Detect which cell encompasses the target text, then output its [X, Y] center coordinate. 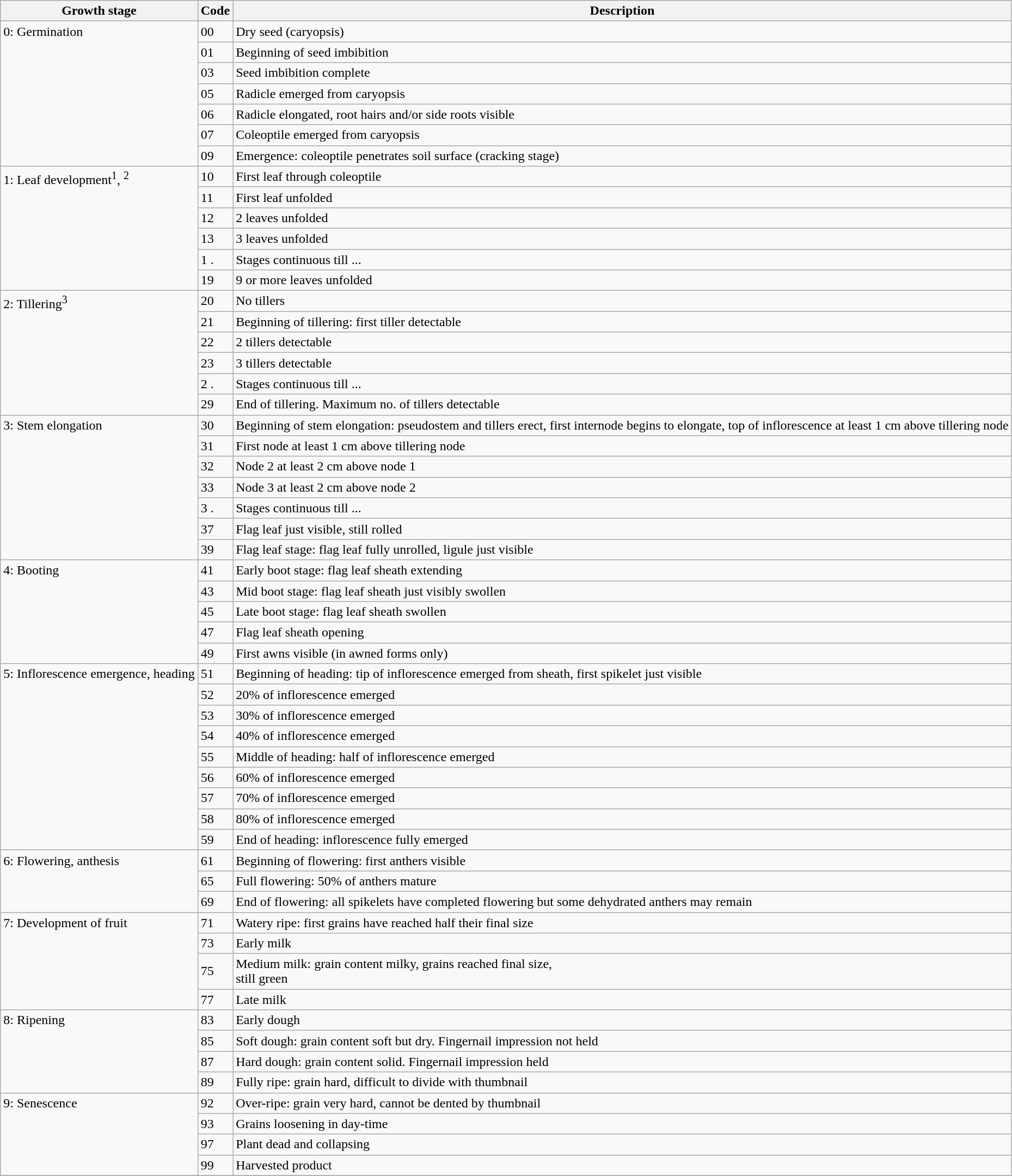
3 tillers detectable [623, 363]
23 [215, 363]
41 [215, 570]
65 [215, 881]
33 [215, 487]
29 [215, 405]
80% of inflorescence emerged [623, 819]
Emergence: coleoptile penetrates soil surface (cracking stage) [623, 156]
Full flowering: 50% of anthers mature [623, 881]
13 [215, 238]
Medium milk: grain content milky, grains reached final size,still green [623, 971]
Flag leaf sheath opening [623, 633]
Watery ripe: first grains have reached half their final size [623, 923]
85 [215, 1041]
3: Stem elongation [99, 487]
3 . [215, 508]
22 [215, 342]
1 . [215, 260]
45 [215, 612]
Beginning of heading: tip of inflorescence emerged from sheath, first spikelet just visible [623, 674]
21 [215, 322]
2: Tillering3 [99, 353]
43 [215, 591]
83 [215, 1020]
54 [215, 736]
First node at least 1 cm above tillering node [623, 446]
First awns visible (in awned forms only) [623, 653]
03 [215, 73]
Middle of heading: half of inflorescence emerged [623, 757]
Early boot stage: flag leaf sheath extending [623, 570]
0: Germination [99, 94]
Early dough [623, 1020]
19 [215, 280]
57 [215, 798]
49 [215, 653]
06 [215, 114]
30% of inflorescence emerged [623, 715]
55 [215, 757]
6: Flowering, anthesis [99, 881]
56 [215, 777]
12 [215, 218]
87 [215, 1062]
93 [215, 1124]
59 [215, 840]
Over-ripe: grain very hard, cannot be dented by thumbnail [623, 1103]
Radicle elongated, root hairs and/or side roots visible [623, 114]
99 [215, 1165]
20 [215, 301]
89 [215, 1082]
Flag leaf just visible, still rolled [623, 529]
Coleoptile emerged from caryopsis [623, 135]
Plant dead and collapsing [623, 1144]
Dry seed (caryopsis) [623, 32]
97 [215, 1144]
Late boot stage: flag leaf sheath swollen [623, 612]
7: Development of fruit [99, 961]
First leaf through coleoptile [623, 176]
73 [215, 944]
Early milk [623, 944]
61 [215, 860]
Soft dough: grain content soft but dry. Fingernail impression not held [623, 1041]
00 [215, 32]
47 [215, 633]
End of heading: inflorescence fully emerged [623, 840]
01 [215, 52]
9 or more leaves unfolded [623, 280]
First leaf unfolded [623, 197]
Node 2 at least 2 cm above node 1 [623, 467]
75 [215, 971]
11 [215, 197]
92 [215, 1103]
1: Leaf development1, 2 [99, 228]
Code [215, 11]
2 . [215, 384]
8: Ripening [99, 1051]
Mid boot stage: flag leaf sheath just visibly swollen [623, 591]
69 [215, 902]
39 [215, 549]
End of flowering: all spikelets have completed flowering but some dehydrated anthers may remain [623, 902]
Harvested product [623, 1165]
9: Senescence [99, 1134]
3 leaves unfolded [623, 238]
End of tillering. Maximum no. of tillers detectable [623, 405]
09 [215, 156]
No tillers [623, 301]
70% of inflorescence emerged [623, 798]
32 [215, 467]
20% of inflorescence emerged [623, 695]
53 [215, 715]
Late milk [623, 1000]
40% of inflorescence emerged [623, 736]
Beginning of tillering: first tiller detectable [623, 322]
Beginning of seed imbibition [623, 52]
5: Inflorescence emergence, heading [99, 757]
Growth stage [99, 11]
71 [215, 923]
Node 3 at least 2 cm above node 2 [623, 487]
Seed imbibition complete [623, 73]
07 [215, 135]
52 [215, 695]
Beginning of flowering: first anthers visible [623, 860]
2 leaves unfolded [623, 218]
77 [215, 1000]
05 [215, 94]
Fully ripe: grain hard, difficult to divide with thumbnail [623, 1082]
4: Booting [99, 611]
Description [623, 11]
Flag leaf stage: flag leaf fully unrolled, ligule just visible [623, 549]
31 [215, 446]
10 [215, 176]
Hard dough: grain content solid. Fingernail impression held [623, 1062]
58 [215, 819]
60% of inflorescence emerged [623, 777]
Grains loosening in day-time [623, 1124]
30 [215, 425]
Radicle emerged from caryopsis [623, 94]
2 tillers detectable [623, 342]
51 [215, 674]
37 [215, 529]
